Extract the (X, Y) coordinate from the center of the cell holding the provided text.  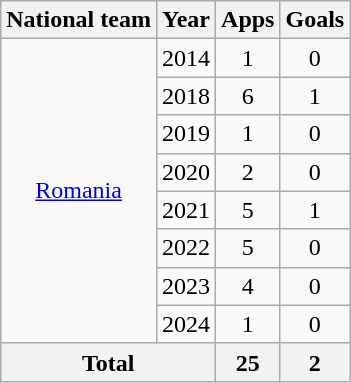
2019 (186, 134)
Total (108, 362)
25 (248, 362)
2021 (186, 210)
Apps (248, 20)
2024 (186, 324)
2014 (186, 58)
Year (186, 20)
2022 (186, 248)
Goals (315, 20)
2018 (186, 96)
2023 (186, 286)
National team (79, 20)
6 (248, 96)
4 (248, 286)
Romania (79, 191)
2020 (186, 172)
